Return (x, y) of the center of cell containing provided text 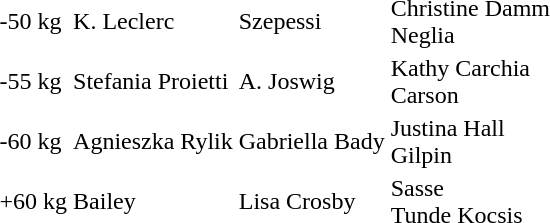
Agnieszka Rylik (154, 142)
Gabriella Bady (312, 142)
Stefania Proietti (154, 82)
A. Joswig (312, 82)
